Determine the (x, y) coordinate at the center of the cell enclosing the given text.  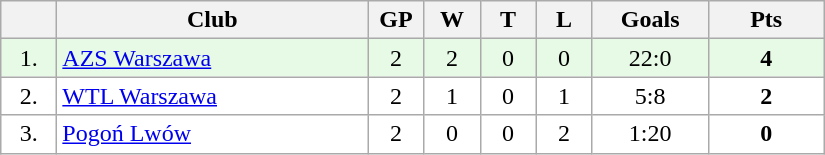
1:20 (650, 134)
2. (29, 96)
L (564, 20)
WTL Warszawa (212, 96)
5:8 (650, 96)
1. (29, 58)
Goals (650, 20)
T (508, 20)
3. (29, 134)
Pts (766, 20)
AZS Warszawa (212, 58)
22:0 (650, 58)
W (452, 20)
GP (396, 20)
Pogoń Lwów (212, 134)
Club (212, 20)
4 (766, 58)
